For the text-containing cell, return its midpoint in [x, y] coordinate format. 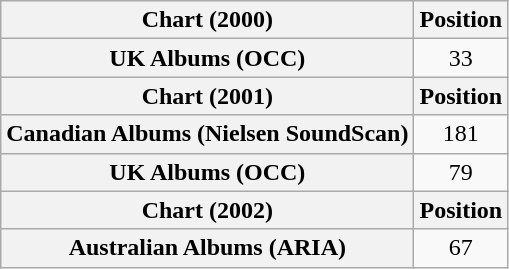
Chart (2002) [208, 210]
Chart (2001) [208, 96]
79 [461, 172]
Canadian Albums (Nielsen SoundScan) [208, 134]
67 [461, 248]
Chart (2000) [208, 20]
181 [461, 134]
33 [461, 58]
Australian Albums (ARIA) [208, 248]
